Provide the [X, Y] coordinate of the cell's center where the given text is located.  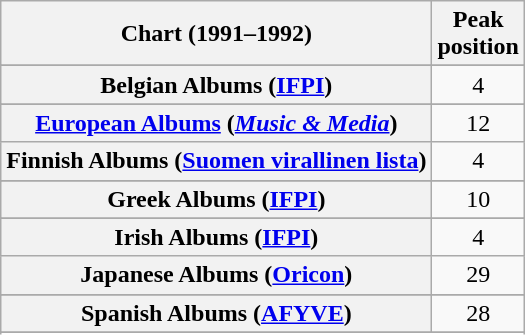
10 [478, 199]
Chart (1991–1992) [216, 34]
European Albums (Music & Media) [216, 123]
Greek Albums (IFPI) [216, 199]
Peakposition [478, 34]
Japanese Albums (Oricon) [216, 275]
Finnish Albums (Suomen virallinen lista) [216, 161]
Belgian Albums (IFPI) [216, 85]
Irish Albums (IFPI) [216, 237]
29 [478, 275]
Spanish Albums (AFYVE) [216, 313]
28 [478, 313]
12 [478, 123]
